Extract the (X, Y) coordinate from the center of the cell holding the provided text.  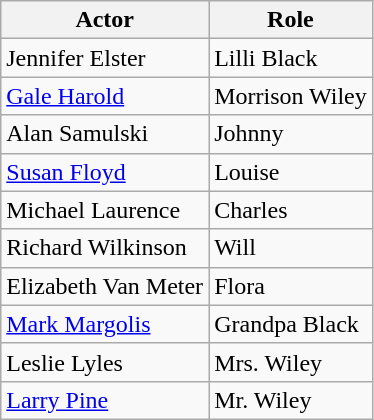
Jennifer Elster (105, 58)
Michael Laurence (105, 210)
Will (291, 248)
Johnny (291, 134)
Louise (291, 172)
Mark Margolis (105, 324)
Actor (105, 20)
Charles (291, 210)
Susan Floyd (105, 172)
Alan Samulski (105, 134)
Role (291, 20)
Morrison Wiley (291, 96)
Grandpa Black (291, 324)
Richard Wilkinson (105, 248)
Mr. Wiley (291, 400)
Elizabeth Van Meter (105, 286)
Lilli Black (291, 58)
Mrs. Wiley (291, 362)
Flora (291, 286)
Leslie Lyles (105, 362)
Larry Pine (105, 400)
Gale Harold (105, 96)
